Search for the cell housing the specified text and yield its [x, y] center coordinate. 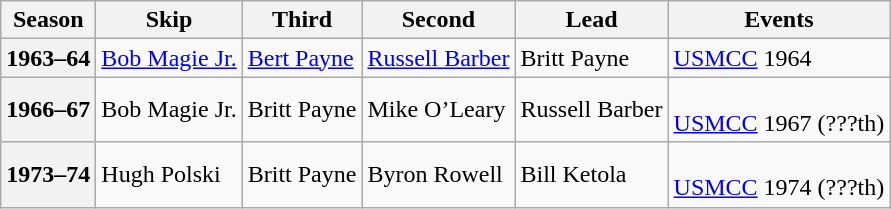
Second [438, 20]
USMCC 1964 [779, 58]
USMCC 1974 (???th) [779, 174]
1963–64 [48, 58]
Bert Payne [302, 58]
Skip [169, 20]
Mike O’Leary [438, 110]
Season [48, 20]
Events [779, 20]
Byron Rowell [438, 174]
Bill Ketola [592, 174]
USMCC 1967 (???th) [779, 110]
1966–67 [48, 110]
1973–74 [48, 174]
Lead [592, 20]
Third [302, 20]
Hugh Polski [169, 174]
